Find where the given text appears and provide that cell's center as (X, Y) coordinate. 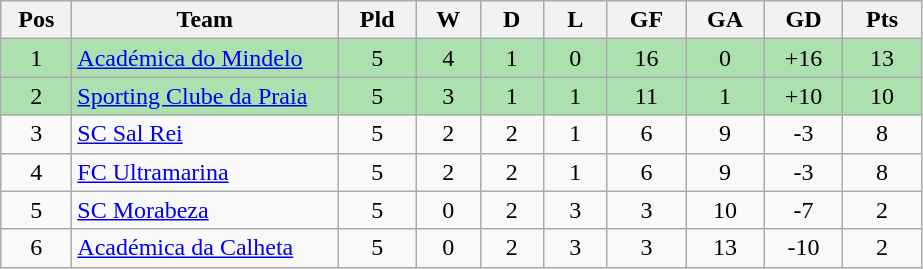
Pos (36, 20)
L (576, 20)
-10 (804, 248)
SC Morabeza (205, 210)
D (512, 20)
GA (726, 20)
+10 (804, 96)
+16 (804, 58)
16 (646, 58)
Sporting Clube da Praia (205, 96)
Pld (378, 20)
GF (646, 20)
GD (804, 20)
Académica da Calheta (205, 248)
Pts (882, 20)
-7 (804, 210)
11 (646, 96)
SC Sal Rei (205, 134)
Académica do Mindelo (205, 58)
Team (205, 20)
W (448, 20)
FC Ultramarina (205, 172)
